Return (x, y) of the center of cell containing provided text 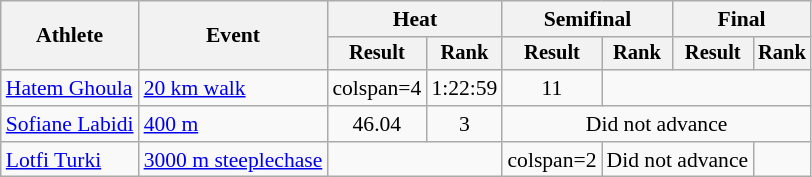
Hatem Ghoula (70, 88)
400 m (234, 124)
11 (552, 88)
20 km walk (234, 88)
Event (234, 36)
Final (741, 19)
Sofiane Labidi (70, 124)
Athlete (70, 36)
Did not advance (656, 124)
Semifinal (587, 19)
1:22:59 (464, 88)
colspan=4 (376, 88)
46.04 (376, 124)
3 (464, 124)
Heat (414, 19)
